Scan for the cell matching the given text and deliver its [x, y] coordinate at center. 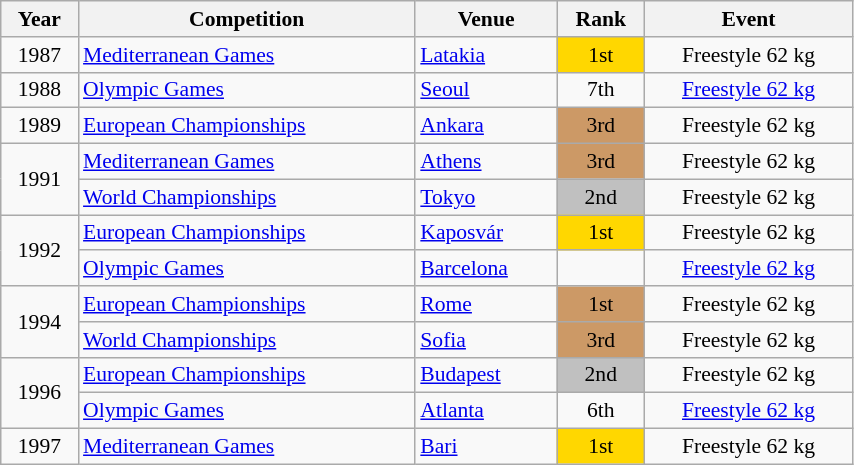
Atlanta [486, 411]
Year [40, 19]
Rank [601, 19]
Event [749, 19]
1996 [40, 392]
Bari [486, 447]
Budapest [486, 375]
6th [601, 411]
Athens [486, 162]
Ankara [486, 126]
Barcelona [486, 269]
1988 [40, 90]
1994 [40, 322]
1997 [40, 447]
1987 [40, 55]
Seoul [486, 90]
Competition [246, 19]
Venue [486, 19]
7th [601, 90]
Latakia [486, 55]
Rome [486, 304]
Tokyo [486, 197]
1991 [40, 180]
1989 [40, 126]
1992 [40, 250]
Kaposvár [486, 233]
Sofia [486, 340]
